Identify which cell holds the provided text, then report its (X, Y) central coordinate. 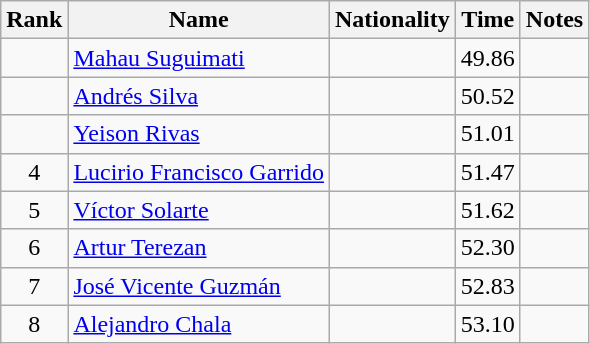
Víctor Solarte (199, 210)
Artur Terezan (199, 248)
Alejandro Chala (199, 324)
5 (34, 210)
Nationality (393, 20)
51.62 (488, 210)
8 (34, 324)
53.10 (488, 324)
51.47 (488, 172)
Lucirio Francisco Garrido (199, 172)
Yeison Rivas (199, 134)
51.01 (488, 134)
Mahau Suguimati (199, 58)
7 (34, 286)
Time (488, 20)
52.83 (488, 286)
4 (34, 172)
José Vicente Guzmán (199, 286)
Name (199, 20)
Andrés Silva (199, 96)
Rank (34, 20)
49.86 (488, 58)
50.52 (488, 96)
Notes (554, 20)
6 (34, 248)
52.30 (488, 248)
